Detect which cell encompasses the target text, then output its [X, Y] center coordinate. 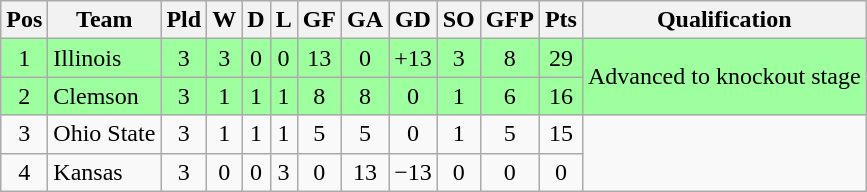
Illinois [104, 58]
15 [560, 134]
29 [560, 58]
Qualification [724, 20]
Clemson [104, 96]
GA [366, 20]
Team [104, 20]
4 [24, 172]
W [224, 20]
Pts [560, 20]
SO [458, 20]
GD [414, 20]
Advanced to knockout stage [724, 77]
GF [319, 20]
+13 [414, 58]
Kansas [104, 172]
L [284, 20]
Pld [184, 20]
2 [24, 96]
GFP [510, 20]
D [256, 20]
−13 [414, 172]
Ohio State [104, 134]
16 [560, 96]
Pos [24, 20]
6 [510, 96]
